Provide the [x, y] coordinate of the cell's center where the given text is located.  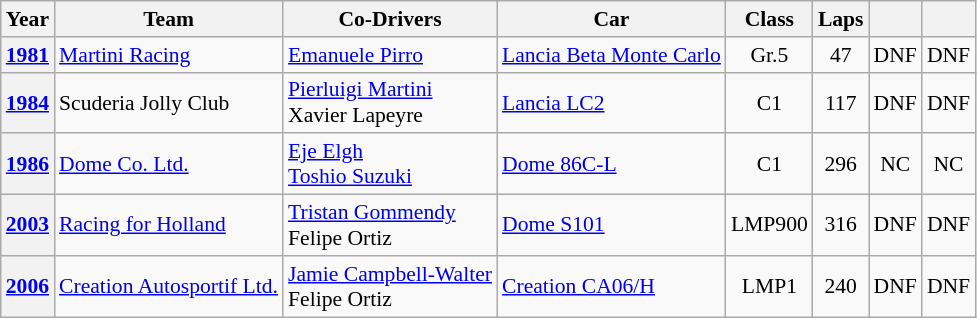
Lancia LC2 [612, 102]
Dome S101 [612, 226]
Team [168, 19]
Laps [841, 19]
296 [841, 164]
Emanuele Pirro [390, 55]
316 [841, 226]
Year [28, 19]
Racing for Holland [168, 226]
240 [841, 286]
2003 [28, 226]
Pierluigi Martini Xavier Lapeyre [390, 102]
1981 [28, 55]
Gr.5 [770, 55]
LMP1 [770, 286]
2006 [28, 286]
Tristan Gommendy Felipe Ortiz [390, 226]
Dome Co. Ltd. [168, 164]
Class [770, 19]
Co-Drivers [390, 19]
Eje Elgh Toshio Suzuki [390, 164]
Scuderia Jolly Club [168, 102]
Creation Autosportif Ltd. [168, 286]
Dome 86C-L [612, 164]
LMP900 [770, 226]
1986 [28, 164]
Jamie Campbell-Walter Felipe Ortiz [390, 286]
Martini Racing [168, 55]
117 [841, 102]
Lancia Beta Monte Carlo [612, 55]
1984 [28, 102]
47 [841, 55]
Creation CA06/H [612, 286]
Car [612, 19]
